Locate the cell with the specified text and output its [X, Y] center coordinate. 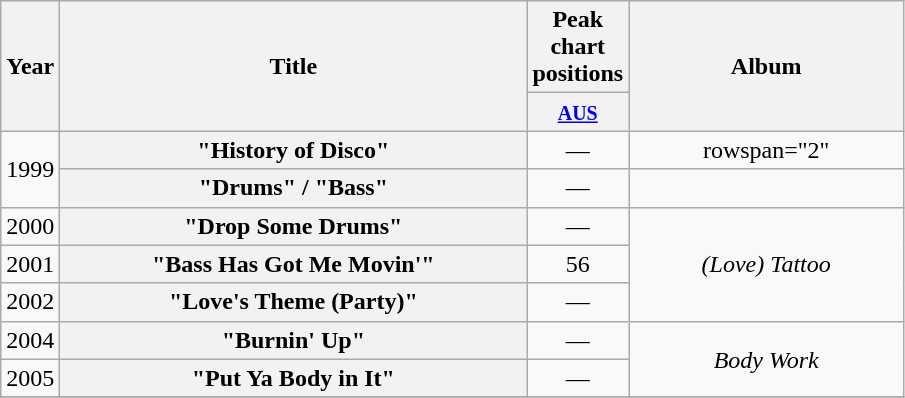
rowspan="2" [766, 150]
1999 [30, 169]
2001 [30, 264]
2002 [30, 302]
"Drop Some Drums" [294, 226]
Title [294, 66]
"Drums" / "Bass" [294, 188]
56 [578, 264]
2000 [30, 226]
"Burnin' Up" [294, 340]
AUS [578, 112]
Album [766, 66]
Peak chart positions [578, 47]
Body Work [766, 359]
Year [30, 66]
2005 [30, 378]
"History of Disco" [294, 150]
"Bass Has Got Me Movin'" [294, 264]
2004 [30, 340]
"Love's Theme (Party)" [294, 302]
(Love) Tattoo [766, 264]
"Put Ya Body in It" [294, 378]
